Provide the [X, Y] coordinate of the cell's center where the given text is located.  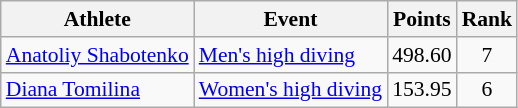
Rank [488, 19]
498.60 [422, 55]
Points [422, 19]
Event [290, 19]
153.95 [422, 90]
Women's high diving [290, 90]
Men's high diving [290, 55]
Anatoliy Shabotenko [98, 55]
6 [488, 90]
Athlete [98, 19]
7 [488, 55]
Diana Tomilina [98, 90]
